Provide the (X, Y) coordinate of the cell's center where the given text is located.  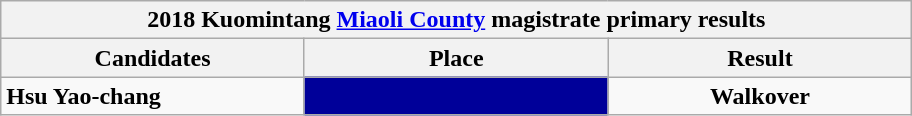
Place (456, 58)
Hsu Yao-chang (153, 96)
Walkover (760, 96)
Candidates (153, 58)
2018 Kuomintang Miaoli County magistrate primary results (456, 20)
Result (760, 58)
